Extract the (x, y) coordinate from the center of the cell holding the provided text.  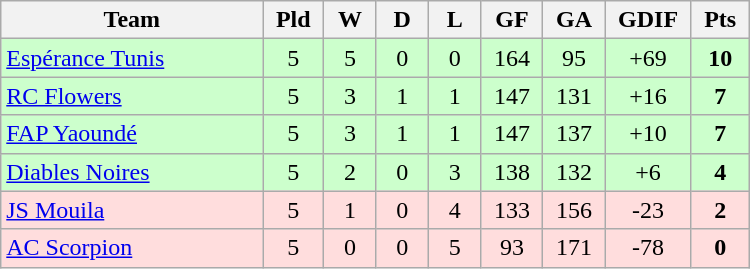
Espérance Tunis (132, 58)
AC Scorpion (132, 248)
-78 (648, 248)
W (350, 20)
GA (574, 20)
JS Mouila (132, 210)
131 (574, 96)
GF (512, 20)
D (402, 20)
Diables Noires (132, 172)
GDIF (648, 20)
FAP Yaoundé (132, 134)
93 (512, 248)
132 (574, 172)
137 (574, 134)
+6 (648, 172)
-23 (648, 210)
156 (574, 210)
L (454, 20)
Team (132, 20)
Pld (294, 20)
+69 (648, 58)
133 (512, 210)
+16 (648, 96)
95 (574, 58)
RC Flowers (132, 96)
138 (512, 172)
10 (720, 58)
164 (512, 58)
+10 (648, 134)
Pts (720, 20)
171 (574, 248)
